Identify which cell holds the provided text, then report its [x, y] central coordinate. 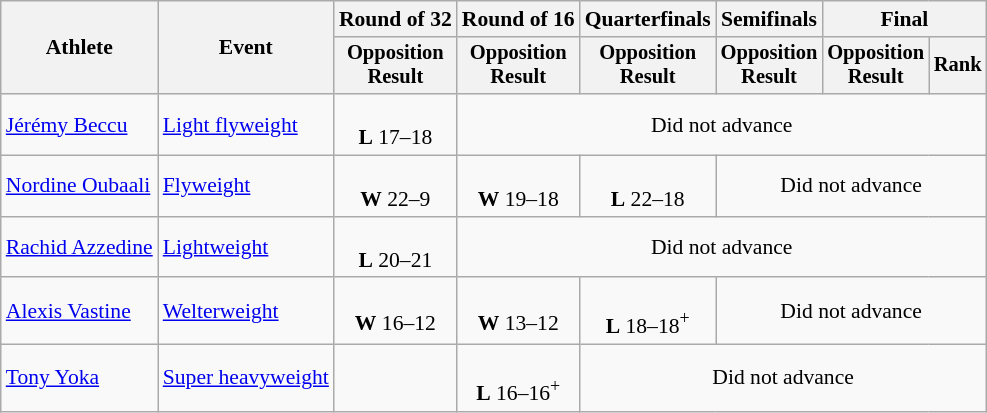
L 18–18+ [648, 312]
Tony Yoka [80, 378]
Super heavyweight [246, 378]
Event [246, 48]
Final [904, 19]
Lightweight [246, 248]
W 16–12 [396, 312]
L 17–18 [396, 124]
Round of 16 [518, 19]
Semifinals [770, 19]
Alexis Vastine [80, 312]
Round of 32 [396, 19]
Quarterfinals [648, 19]
W 13–12 [518, 312]
Athlete [80, 48]
W 22–9 [396, 186]
W 19–18 [518, 186]
Rank [958, 66]
Jérémy Beccu [80, 124]
L 22–18 [648, 186]
Nordine Oubaali [80, 186]
Welterweight [246, 312]
Flyweight [246, 186]
Light flyweight [246, 124]
L 20–21 [396, 248]
L 16–16+ [518, 378]
Rachid Azzedine [80, 248]
